Scan for the cell matching the given text and deliver its [X, Y] coordinate at center. 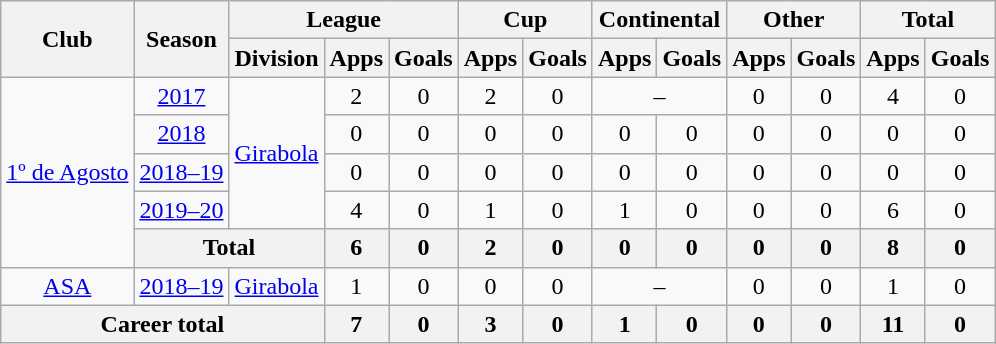
2017 [182, 96]
Cup [525, 20]
Other [794, 20]
Club [68, 39]
11 [893, 324]
7 [356, 324]
Continental [659, 20]
ASA [68, 286]
League [344, 20]
1º de Agosto [68, 172]
2018 [182, 134]
2019–20 [182, 210]
8 [893, 248]
Season [182, 39]
3 [490, 324]
Career total [162, 324]
Division [276, 58]
